Provide the (X, Y) coordinate of the cell's center where the given text is located.  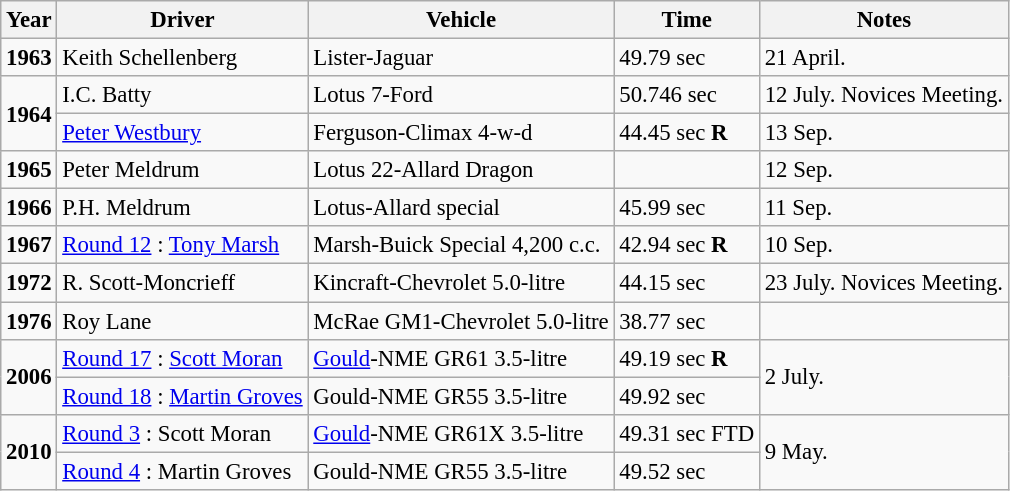
42.94 sec R (686, 245)
11 Sep. (884, 208)
Roy Lane (182, 321)
Ferguson-Climax 4-w-d (461, 133)
Lister-Jaguar (461, 58)
1972 (29, 283)
Round 18 : Martin Groves (182, 396)
21 April. (884, 58)
38.77 sec (686, 321)
1967 (29, 245)
49.79 sec (686, 58)
Round 4 : Martin Groves (182, 471)
McRae GM1-Chevrolet 5.0-litre (461, 321)
Round 17 : Scott Moran (182, 358)
49.52 sec (686, 471)
Driver (182, 20)
1966 (29, 208)
Lotus 22-Allard Dragon (461, 170)
12 Sep. (884, 170)
Peter Meldrum (182, 170)
44.15 sec (686, 283)
Time (686, 20)
1964 (29, 114)
12 July. Novices Meeting. (884, 95)
Marsh-Buick Special 4,200 c.c. (461, 245)
1976 (29, 321)
1963 (29, 58)
49.92 sec (686, 396)
13 Sep. (884, 133)
Lotus-Allard special (461, 208)
2010 (29, 452)
10 Sep. (884, 245)
Gould-NME GR61 3.5-litre (461, 358)
I.C. Batty (182, 95)
Keith Schellenberg (182, 58)
1965 (29, 170)
50.746 sec (686, 95)
45.99 sec (686, 208)
Peter Westbury (182, 133)
Year (29, 20)
2 July. (884, 376)
P.H. Meldrum (182, 208)
44.45 sec R (686, 133)
Vehicle (461, 20)
R. Scott-Moncrieff (182, 283)
Gould-NME GR61X 3.5-litre (461, 433)
49.19 sec R (686, 358)
Round 12 : Tony Marsh (182, 245)
23 July. Novices Meeting. (884, 283)
Kincraft-Chevrolet 5.0-litre (461, 283)
9 May. (884, 452)
Notes (884, 20)
Lotus 7-Ford (461, 95)
Round 3 : Scott Moran (182, 433)
49.31 sec FTD (686, 433)
2006 (29, 376)
